Capture the cell that displays the provided text and extract its [X, Y] central coordinate. 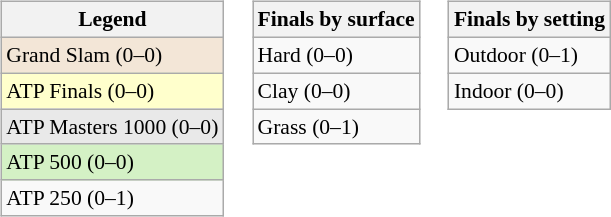
Finals by surface [336, 20]
Indoor (0–0) [530, 91]
Hard (0–0) [336, 55]
Clay (0–0) [336, 91]
Grand Slam (0–0) [112, 55]
Outdoor (0–1) [530, 55]
ATP 500 (0–0) [112, 162]
Grass (0–1) [336, 127]
Legend [112, 20]
ATP Finals (0–0) [112, 91]
ATP Masters 1000 (0–0) [112, 127]
ATP 250 (0–1) [112, 198]
Finals by setting [530, 20]
